Capture the cell that displays the provided text and extract its (x, y) central coordinate. 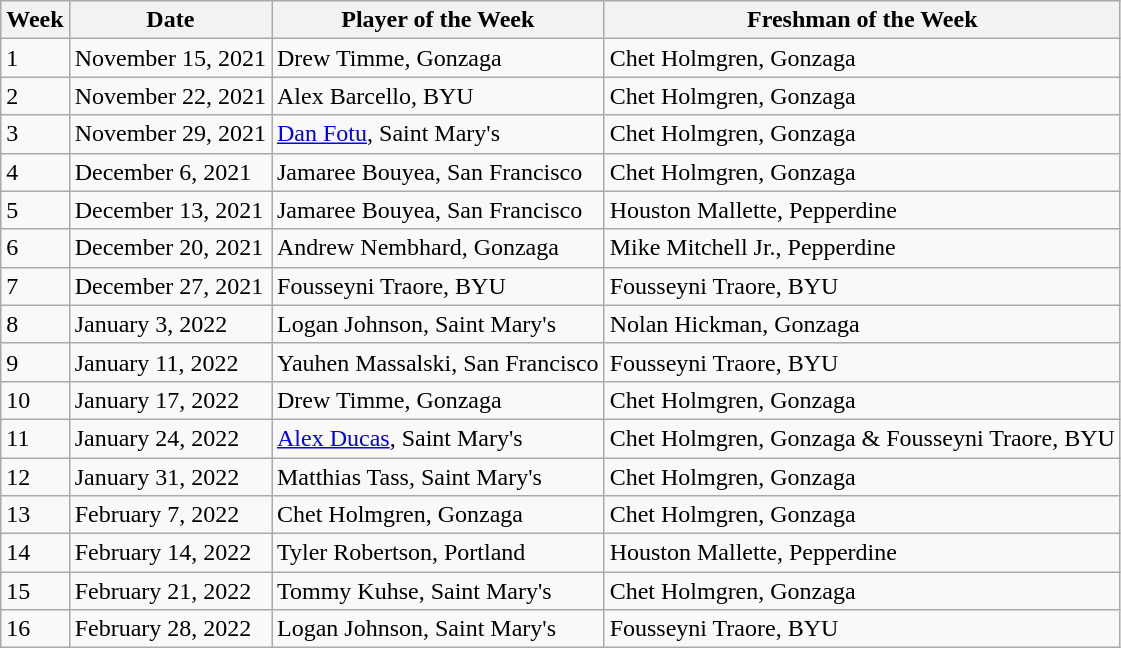
9 (35, 362)
Matthias Tass, Saint Mary's (438, 477)
1 (35, 58)
Date (170, 20)
February 14, 2022 (170, 553)
Chet Holmgren, Gonzaga & Fousseyni Traore, BYU (862, 438)
Tommy Kuhse, Saint Mary's (438, 591)
Andrew Nembhard, Gonzaga (438, 248)
6 (35, 248)
5 (35, 210)
Freshman of the Week (862, 20)
2 (35, 96)
Mike Mitchell Jr., Pepperdine (862, 248)
January 11, 2022 (170, 362)
Nolan Hickman, Gonzaga (862, 324)
January 24, 2022 (170, 438)
15 (35, 591)
Yauhen Massalski, San Francisco (438, 362)
Alex Ducas, Saint Mary's (438, 438)
January 17, 2022 (170, 400)
Week (35, 20)
13 (35, 515)
November 29, 2021 (170, 134)
November 22, 2021 (170, 96)
3 (35, 134)
December 27, 2021 (170, 286)
January 3, 2022 (170, 324)
November 15, 2021 (170, 58)
February 21, 2022 (170, 591)
12 (35, 477)
Tyler Robertson, Portland (438, 553)
December 13, 2021 (170, 210)
February 28, 2022 (170, 629)
10 (35, 400)
14 (35, 553)
8 (35, 324)
December 20, 2021 (170, 248)
January 31, 2022 (170, 477)
Player of the Week (438, 20)
February 7, 2022 (170, 515)
December 6, 2021 (170, 172)
7 (35, 286)
11 (35, 438)
Alex Barcello, BYU (438, 96)
16 (35, 629)
Dan Fotu, Saint Mary's (438, 134)
4 (35, 172)
